Identify which cell holds the provided text, then report its [X, Y] central coordinate. 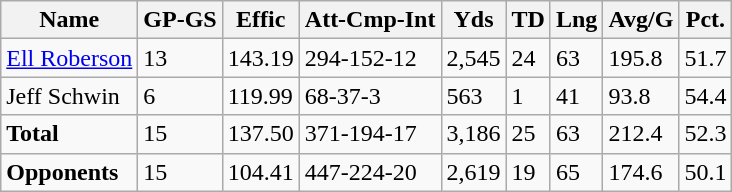
Avg/G [641, 20]
2,619 [474, 172]
174.6 [641, 172]
Ell Roberson [70, 58]
25 [528, 134]
Att-Cmp-Int [370, 20]
2,545 [474, 58]
GP-GS [180, 20]
54.4 [706, 96]
6 [180, 96]
447-224-20 [370, 172]
Name [70, 20]
51.7 [706, 58]
Total [70, 134]
68-37-3 [370, 96]
294-152-12 [370, 58]
137.50 [260, 134]
24 [528, 58]
13 [180, 58]
119.99 [260, 96]
Jeff Schwin [70, 96]
65 [576, 172]
Effic [260, 20]
TD [528, 20]
Pct. [706, 20]
371-194-17 [370, 134]
212.4 [641, 134]
93.8 [641, 96]
50.1 [706, 172]
Opponents [70, 172]
Yds [474, 20]
52.3 [706, 134]
143.19 [260, 58]
3,186 [474, 134]
104.41 [260, 172]
195.8 [641, 58]
563 [474, 96]
1 [528, 96]
19 [528, 172]
41 [576, 96]
Lng [576, 20]
